Provide the (X, Y) coordinate of the cell's center where the given text is located.  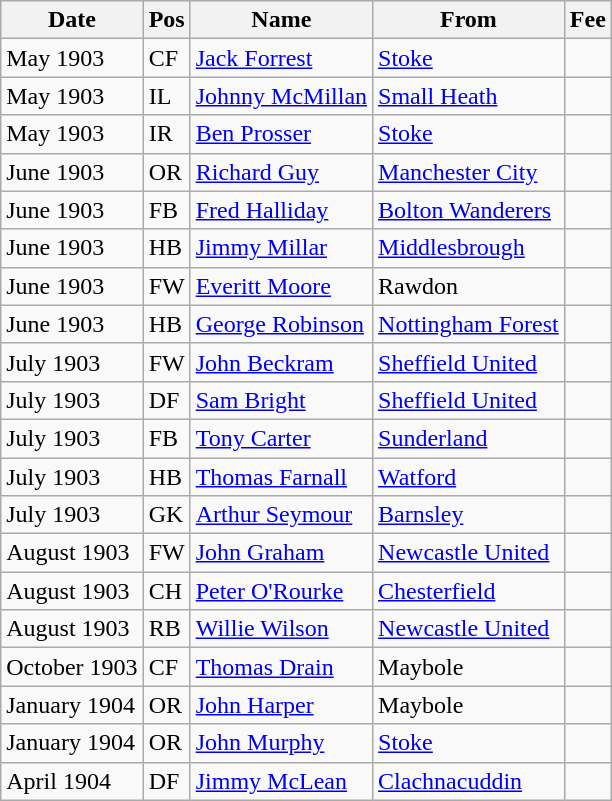
Rawdon (469, 286)
Jimmy Millar (281, 248)
From (469, 20)
Nottingham Forest (469, 324)
Thomas Drain (281, 667)
Fee (588, 20)
Small Heath (469, 96)
CH (166, 591)
Tony Carter (281, 438)
April 1904 (72, 781)
Arthur Seymour (281, 515)
Pos (166, 20)
Watford (469, 477)
Chesterfield (469, 591)
Name (281, 20)
Clachnacuddin (469, 781)
Everitt Moore (281, 286)
Middlesbrough (469, 248)
John Beckram (281, 362)
IR (166, 134)
Jimmy McLean (281, 781)
October 1903 (72, 667)
Date (72, 20)
Ben Prosser (281, 134)
Fred Halliday (281, 210)
John Murphy (281, 743)
IL (166, 96)
GK (166, 515)
Bolton Wanderers (469, 210)
Jack Forrest (281, 58)
George Robinson (281, 324)
Thomas Farnall (281, 477)
John Harper (281, 705)
John Graham (281, 553)
Richard Guy (281, 172)
Barnsley (469, 515)
RB (166, 629)
Willie Wilson (281, 629)
Sunderland (469, 438)
Johnny McMillan (281, 96)
Manchester City (469, 172)
Sam Bright (281, 400)
Peter O'Rourke (281, 591)
